Search for the cell housing the specified text and yield its [X, Y] center coordinate. 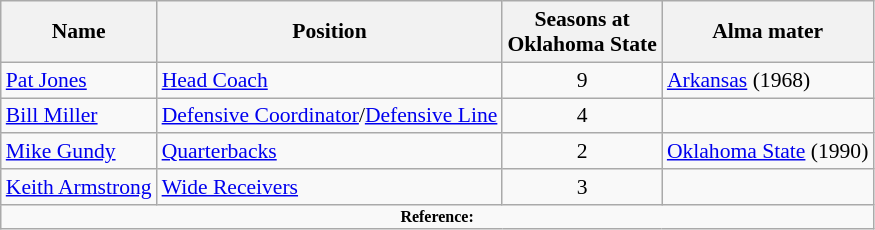
Mike Gundy [79, 152]
Bill Miller [79, 116]
Pat Jones [79, 80]
Defensive Coordinator/Defensive Line [330, 116]
Position [330, 32]
Quarterbacks [330, 152]
Arkansas (1968) [768, 80]
Head Coach [330, 80]
Seasons atOklahoma State [582, 32]
Name [79, 32]
2 [582, 152]
Reference: [438, 217]
3 [582, 187]
4 [582, 116]
Wide Receivers [330, 187]
9 [582, 80]
Alma mater [768, 32]
Oklahoma State (1990) [768, 152]
Keith Armstrong [79, 187]
